Scan for the cell matching the given text and deliver its (x, y) coordinate at center. 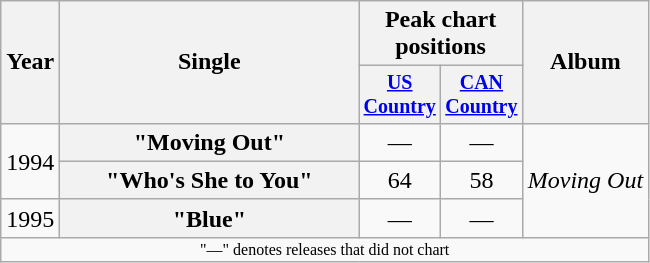
CAN Country (482, 94)
Peak chartpositions (440, 34)
US Country (400, 94)
"Who's She to You" (210, 180)
1995 (30, 218)
"—" denotes releases that did not chart (325, 249)
Single (210, 62)
"Blue" (210, 218)
"Moving Out" (210, 142)
Album (585, 62)
64 (400, 180)
1994 (30, 161)
Year (30, 62)
58 (482, 180)
Moving Out (585, 180)
